For the text-containing cell, return its midpoint in [X, Y] coordinate format. 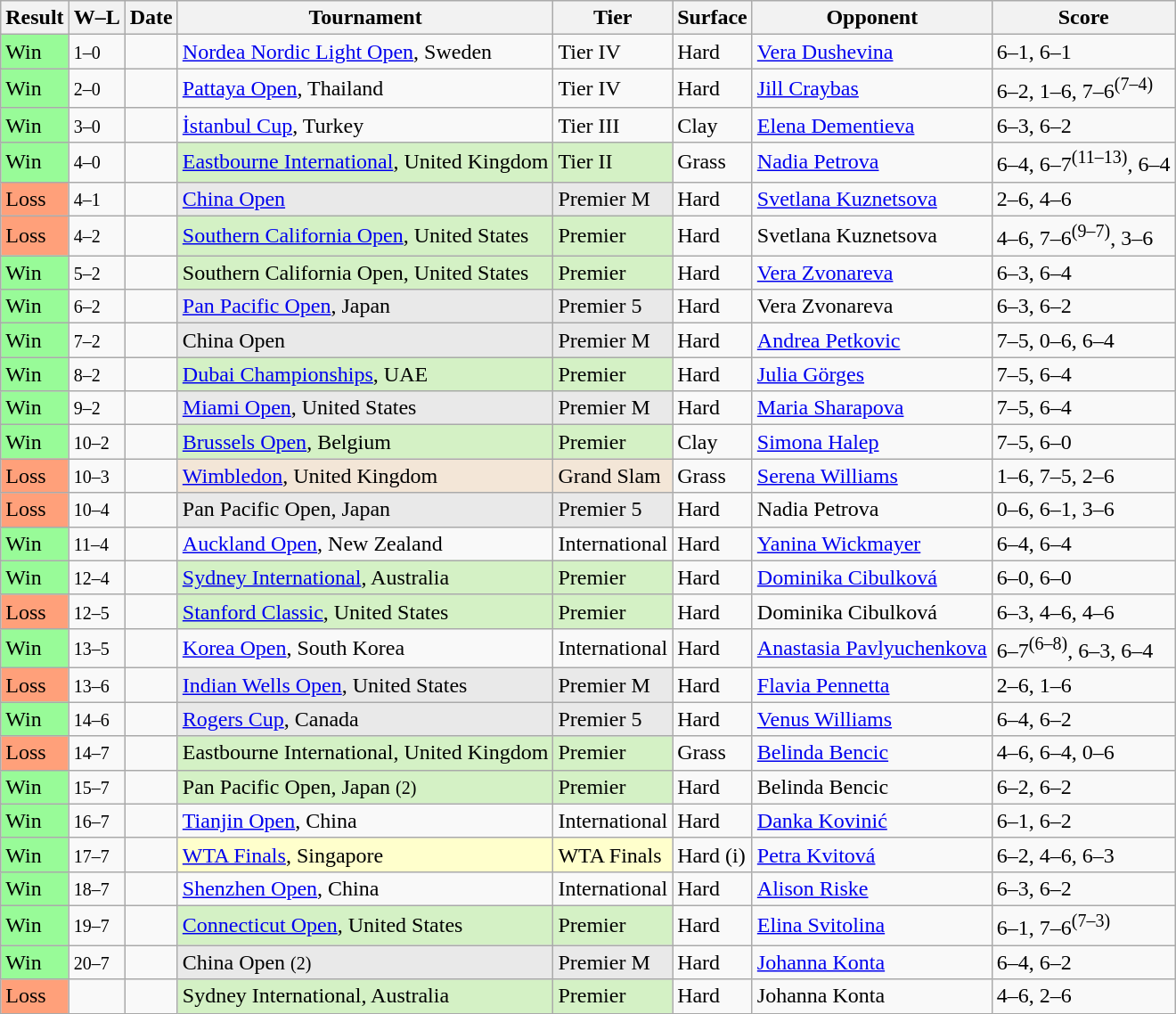
7–2 [96, 340]
İstanbul Cup, Turkey [365, 125]
6–0, 6–0 [1083, 577]
Pattaya Open, Thailand [365, 89]
4–6, 7–6(9–7), 3–6 [1083, 235]
14–7 [96, 753]
7–5, 0–6, 6–4 [1083, 340]
Rogers Cup, Canada [365, 719]
6–2, 1–6, 7–6(7–4) [1083, 89]
Petra Kvitová [871, 855]
15–7 [96, 787]
Julia Görges [871, 374]
Hard (i) [713, 855]
China Open (2) [365, 962]
6–1, 7–6(7–3) [1083, 925]
4–0 [96, 162]
Yanina Wickmayer [871, 544]
Serena Williams [871, 476]
Flavia Pennetta [871, 685]
Indian Wells Open, United States [365, 685]
Elena Dementieva [871, 125]
Surface [713, 18]
6–4, 6–7(11–13), 6–4 [1083, 162]
Korea Open, South Korea [365, 649]
Alison Riske [871, 888]
Connecticut Open, United States [365, 925]
Tier [613, 18]
6–2, 6–2 [1083, 787]
2–6, 1–6 [1083, 685]
0–6, 6–1, 3–6 [1083, 510]
W–L [96, 18]
Jill Craybas [871, 89]
6–2 [96, 307]
Danka Kovinić [871, 821]
Anastasia Pavlyuchenkova [871, 649]
2–0 [96, 89]
6–2, 4–6, 6–3 [1083, 855]
Brussels Open, Belgium [365, 442]
17–7 [96, 855]
16–7 [96, 821]
6–1, 6–2 [1083, 821]
6–3, 4–6, 4–6 [1083, 611]
Grand Slam [613, 476]
10–4 [96, 510]
Vera Dushevina [871, 52]
9–2 [96, 408]
10–3 [96, 476]
2–6, 4–6 [1083, 199]
6–4, 6–4 [1083, 544]
13–6 [96, 685]
Opponent [871, 18]
Andrea Petkovic [871, 340]
12–5 [96, 611]
WTA Finals, Singapore [365, 855]
13–5 [96, 649]
Auckland Open, New Zealand [365, 544]
20–7 [96, 962]
Venus Williams [871, 719]
18–7 [96, 888]
1–6, 7–5, 2–6 [1083, 476]
4–6, 6–4, 0–6 [1083, 753]
4–6, 2–6 [1083, 996]
Score [1083, 18]
3–0 [96, 125]
4–1 [96, 199]
Simona Halep [871, 442]
Nordea Nordic Light Open, Sweden [365, 52]
Wimbledon, United Kingdom [365, 476]
Elina Svitolina [871, 925]
8–2 [96, 374]
Tianjin Open, China [365, 821]
Dubai Championships, UAE [365, 374]
7–5, 6–0 [1083, 442]
WTA Finals [613, 855]
6–1, 6–1 [1083, 52]
5–2 [96, 273]
Date [151, 18]
1–0 [96, 52]
Miami Open, United States [365, 408]
10–2 [96, 442]
11–4 [96, 544]
4–2 [96, 235]
Tier III [613, 125]
Stanford Classic, United States [365, 611]
Tournament [365, 18]
19–7 [96, 925]
Shenzhen Open, China [365, 888]
Tier II [613, 162]
6–3, 6–4 [1083, 273]
Result [35, 18]
12–4 [96, 577]
6–7(6–8), 6–3, 6–4 [1083, 649]
Pan Pacific Open, Japan (2) [365, 787]
Maria Sharapova [871, 408]
14–6 [96, 719]
